Capture the cell that displays the provided text and extract its [x, y] central coordinate. 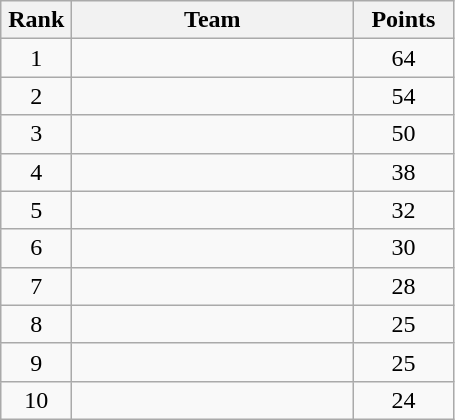
4 [36, 172]
Points [404, 20]
6 [36, 248]
10 [36, 400]
54 [404, 96]
3 [36, 134]
1 [36, 58]
64 [404, 58]
32 [404, 210]
5 [36, 210]
30 [404, 248]
Rank [36, 20]
8 [36, 324]
9 [36, 362]
28 [404, 286]
38 [404, 172]
2 [36, 96]
24 [404, 400]
50 [404, 134]
Team [212, 20]
7 [36, 286]
